Capture the cell that displays the provided text and extract its (X, Y) central coordinate. 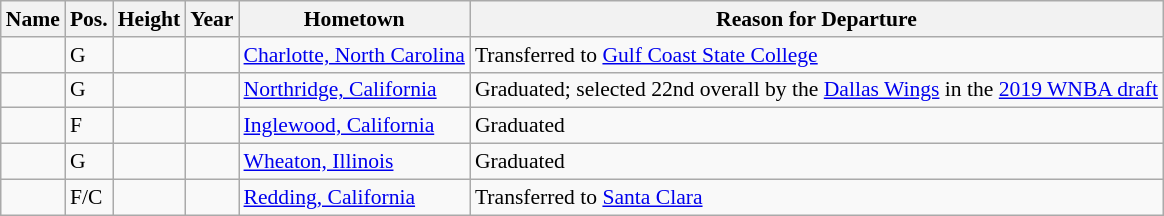
Graduated; selected 22nd overall by the Dallas Wings in the 2019 WNBA draft (816, 90)
Year (212, 19)
Reason for Departure (816, 19)
Hometown (354, 19)
F/C (89, 197)
Redding, California (354, 197)
F (89, 126)
Inglewood, California (354, 126)
Transferred to Santa Clara (816, 197)
Height (149, 19)
Name (33, 19)
Wheaton, Illinois (354, 162)
Pos. (89, 19)
Transferred to Gulf Coast State College (816, 55)
Northridge, California (354, 90)
Charlotte, North Carolina (354, 55)
